Return the (x, y) coordinate for the center point of the cell that contains the specified text.  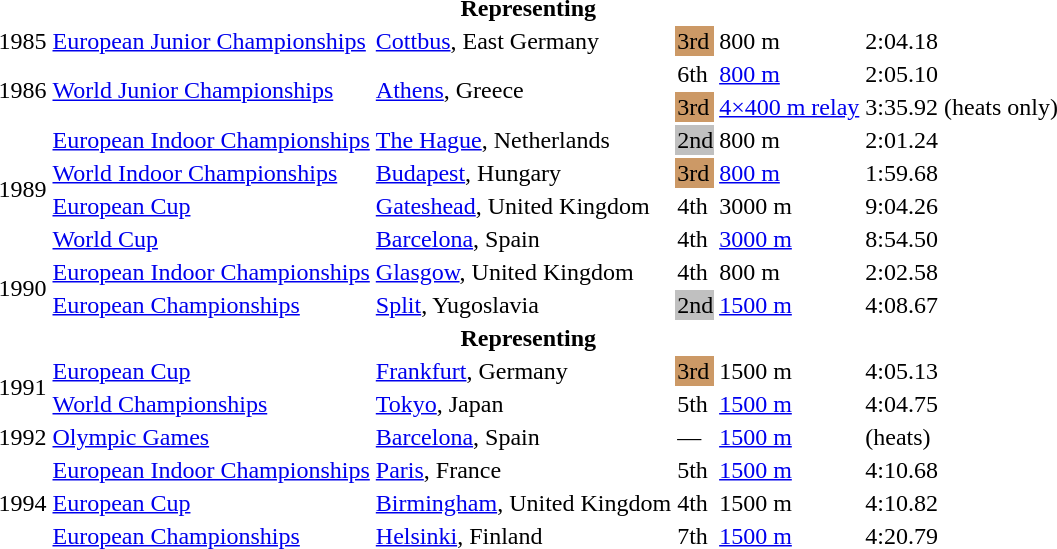
Paris, France (523, 470)
Cottbus, East Germany (523, 41)
Gateshead, United Kingdom (523, 206)
European Championships (211, 305)
Tokyo, Japan (523, 404)
The Hague, Netherlands (523, 140)
Frankfurt, Germany (523, 371)
World Championships (211, 404)
4×400 m relay (790, 107)
European Junior Championships (211, 41)
World Junior Championships (211, 90)
World Cup (211, 239)
6th (696, 74)
Birmingham, United Kingdom (523, 503)
Glasgow, United Kingdom (523, 272)
Split, Yugoslavia (523, 305)
— (696, 437)
World Indoor Championships (211, 173)
Budapest, Hungary (523, 173)
Athens, Greece (523, 90)
Olympic Games (211, 437)
